Provide the [X, Y] coordinate of the cell's center where the given text is located.  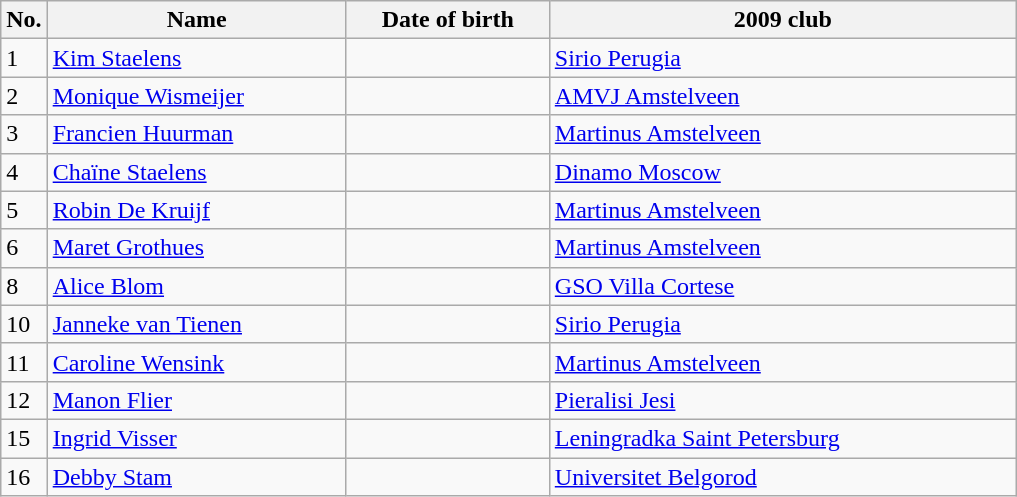
Date of birth [448, 20]
Caroline Wensink [196, 362]
Debby Stam [196, 477]
Chaïne Staelens [196, 172]
2009 club [782, 20]
4 [24, 172]
6 [24, 248]
Janneke van Tienen [196, 324]
Francien Huurman [196, 134]
8 [24, 286]
3 [24, 134]
Maret Grothues [196, 248]
1 [24, 58]
12 [24, 400]
Kim Staelens [196, 58]
2 [24, 96]
15 [24, 438]
Alice Blom [196, 286]
5 [24, 210]
Leningradka Saint Petersburg [782, 438]
Ingrid Visser [196, 438]
Pieralisi Jesi [782, 400]
11 [24, 362]
Manon Flier [196, 400]
Universitet Belgorod [782, 477]
10 [24, 324]
Monique Wismeijer [196, 96]
AMVJ Amstelveen [782, 96]
No. [24, 20]
GSO Villa Cortese [782, 286]
Name [196, 20]
Dinamo Moscow [782, 172]
16 [24, 477]
Robin De Kruijf [196, 210]
